Detect which cell encompasses the target text, then output its [X, Y] center coordinate. 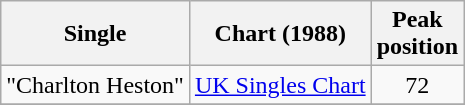
Chart (1988) [280, 34]
"Charlton Heston" [96, 85]
72 [417, 85]
Single [96, 34]
UK Singles Chart [280, 85]
Peakposition [417, 34]
